Extract the [x, y] coordinate from the center of the cell holding the provided text.  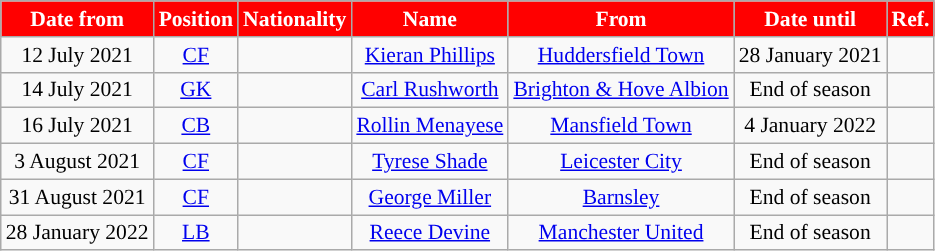
CB [196, 126]
Date from [78, 19]
31 August 2021 [78, 197]
Huddersfield Town [620, 55]
George Miller [430, 197]
From [620, 19]
3 August 2021 [78, 162]
Barnsley [620, 197]
Leicester City [620, 162]
Rollin Menayese [430, 126]
Ref. [911, 19]
Position [196, 19]
16 July 2021 [78, 126]
GK [196, 90]
28 January 2022 [78, 233]
Reece Devine [430, 233]
Nationality [294, 19]
14 July 2021 [78, 90]
4 January 2022 [810, 126]
Carl Rushworth [430, 90]
Name [430, 19]
LB [196, 233]
Date until [810, 19]
Mansfield Town [620, 126]
28 January 2021 [810, 55]
Manchester United [620, 233]
Brighton & Hove Albion [620, 90]
Kieran Phillips [430, 55]
12 July 2021 [78, 55]
Tyrese Shade [430, 162]
